Return the (X, Y) coordinate for the center point of the cell that contains the specified text.  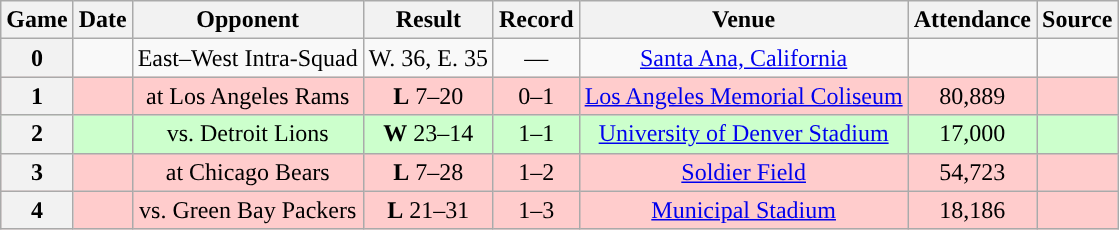
Result (428, 20)
Record (536, 20)
1–2 (536, 172)
East–West Intra-Squad (248, 58)
at Los Angeles Rams (248, 96)
Attendance (972, 20)
Game (37, 20)
80,889 (972, 96)
University of Denver Stadium (744, 134)
Municipal Stadium (744, 210)
3 (37, 172)
17,000 (972, 134)
Los Angeles Memorial Coliseum (744, 96)
W 23–14 (428, 134)
W. 36, E. 35 (428, 58)
Date (102, 20)
L 7–28 (428, 172)
vs. Detroit Lions (248, 134)
1 (37, 96)
vs. Green Bay Packers (248, 210)
Santa Ana, California (744, 58)
2 (37, 134)
18,186 (972, 210)
0–1 (536, 96)
0 (37, 58)
Soldier Field (744, 172)
Venue (744, 20)
54,723 (972, 172)
1–3 (536, 210)
L 7–20 (428, 96)
at Chicago Bears (248, 172)
4 (37, 210)
L 21–31 (428, 210)
— (536, 58)
Opponent (248, 20)
Source (1078, 20)
1–1 (536, 134)
